Output the (X, Y) coordinate of the center of the cell containing the given text.  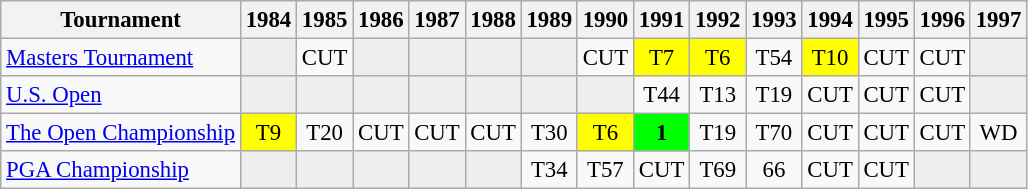
1985 (325, 20)
1992 (718, 20)
1993 (774, 20)
T34 (549, 170)
1 (661, 133)
T7 (661, 58)
Masters Tournament (121, 58)
1987 (437, 20)
1984 (268, 20)
T57 (605, 170)
1996 (942, 20)
1989 (549, 20)
U.S. Open (121, 95)
1995 (886, 20)
WD (998, 133)
PGA Championship (121, 170)
T30 (549, 133)
T44 (661, 95)
T13 (718, 95)
1994 (830, 20)
Tournament (121, 20)
T54 (774, 58)
1986 (381, 20)
1991 (661, 20)
T9 (268, 133)
T69 (718, 170)
T70 (774, 133)
The Open Championship (121, 133)
1988 (493, 20)
1990 (605, 20)
T10 (830, 58)
1997 (998, 20)
66 (774, 170)
T20 (325, 133)
